Detect which cell encompasses the target text, then output its (x, y) center coordinate. 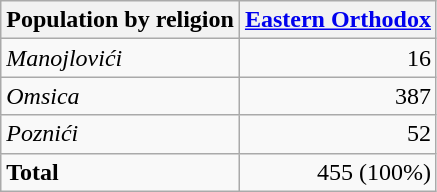
387 (338, 96)
Poznići (120, 134)
Manojlovići (120, 58)
Total (120, 172)
Eastern Orthodox (338, 20)
Omsica (120, 96)
16 (338, 58)
52 (338, 134)
455 (100%) (338, 172)
Population by religion (120, 20)
